Provide the [X, Y] coordinate of the cell's center where the given text is located.  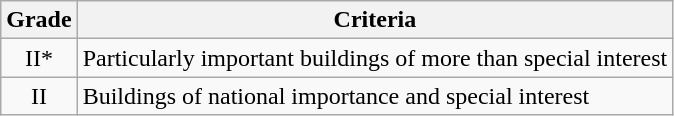
II* [39, 58]
Buildings of national importance and special interest [375, 96]
Grade [39, 20]
Particularly important buildings of more than special interest [375, 58]
II [39, 96]
Criteria [375, 20]
